Pinpoint the cell where the given text exists, returning its (x, y) midpoint coordinate. 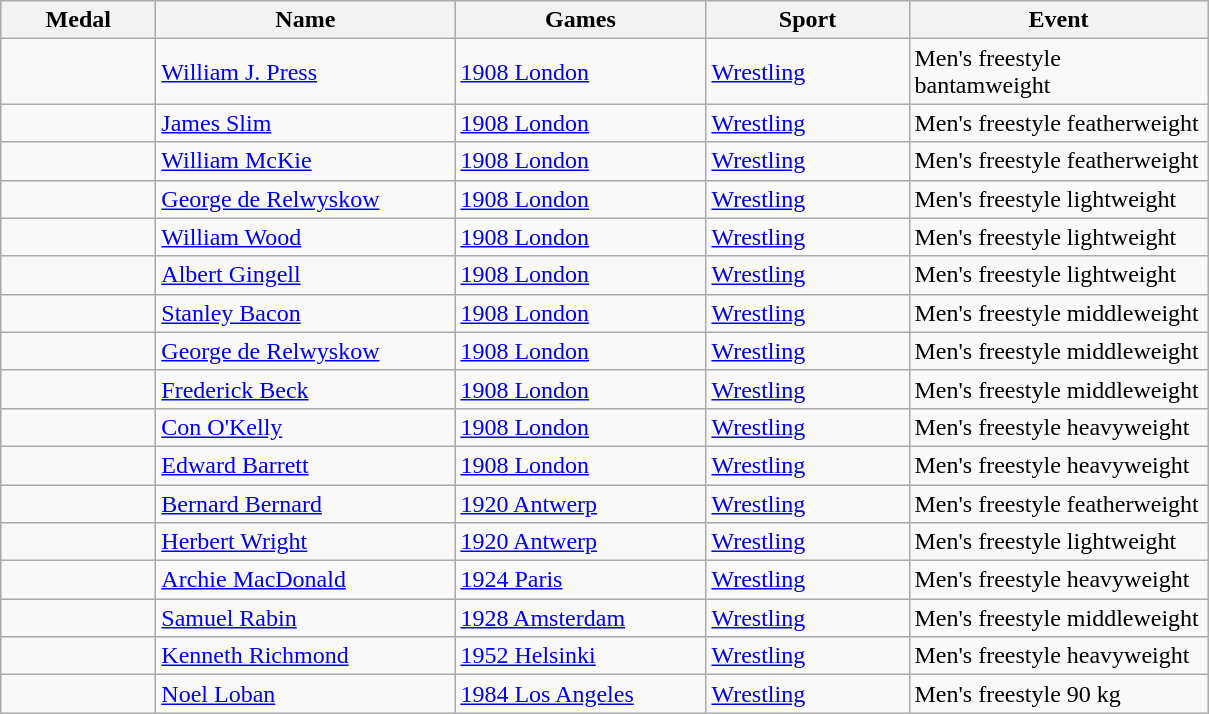
Medal (78, 20)
Albert Gingell (306, 275)
James Slim (306, 123)
Name (306, 20)
Samuel Rabin (306, 618)
Frederick Beck (306, 389)
1924 Paris (580, 580)
William J. Press (306, 72)
Stanley Bacon (306, 313)
William McKie (306, 161)
Edward Barrett (306, 465)
Games (580, 20)
Event (1058, 20)
1984 Los Angeles (580, 694)
Archie MacDonald (306, 580)
William Wood (306, 237)
1952 Helsinki (580, 656)
Herbert Wright (306, 542)
Sport (808, 20)
Noel Loban (306, 694)
1928 Amsterdam (580, 618)
Bernard Bernard (306, 503)
Kenneth Richmond (306, 656)
Con O'Kelly (306, 427)
Men's freestyle 90 kg (1058, 694)
Men's freestyle bantamweight (1058, 72)
